Return (x, y) of the center of cell containing provided text 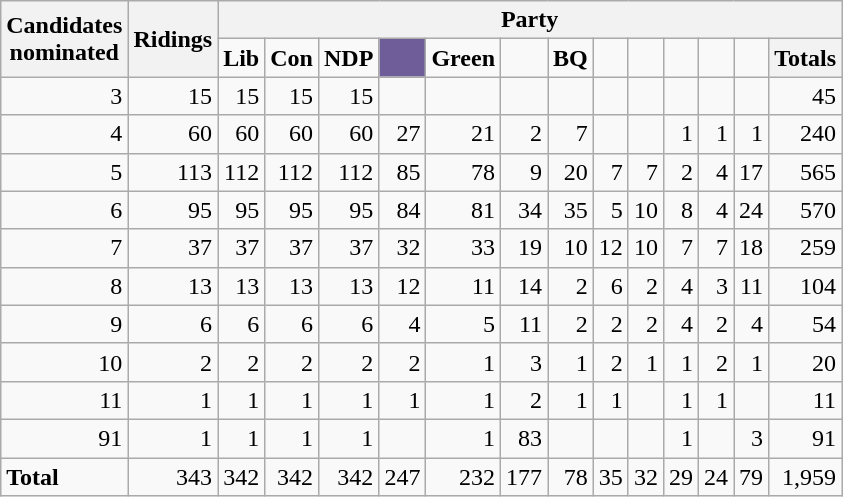
104 (806, 286)
84 (402, 210)
29 (680, 477)
Party (530, 20)
19 (524, 248)
Total (64, 477)
Green (464, 58)
NDP (348, 58)
565 (806, 172)
14 (524, 286)
113 (173, 172)
45 (806, 96)
343 (173, 477)
Con (292, 58)
17 (752, 172)
33 (464, 248)
232 (464, 477)
Candidatesnominated (64, 39)
Lib (242, 58)
34 (524, 210)
18 (752, 248)
259 (806, 248)
81 (464, 210)
Totals (806, 58)
BQ (571, 58)
27 (402, 134)
240 (806, 134)
177 (524, 477)
21 (464, 134)
1,959 (806, 477)
247 (402, 477)
79 (752, 477)
83 (524, 438)
Ridings (173, 39)
570 (806, 210)
85 (402, 172)
54 (806, 324)
